Return the [x, y] coordinate for the center point of the cell that contains the specified text.  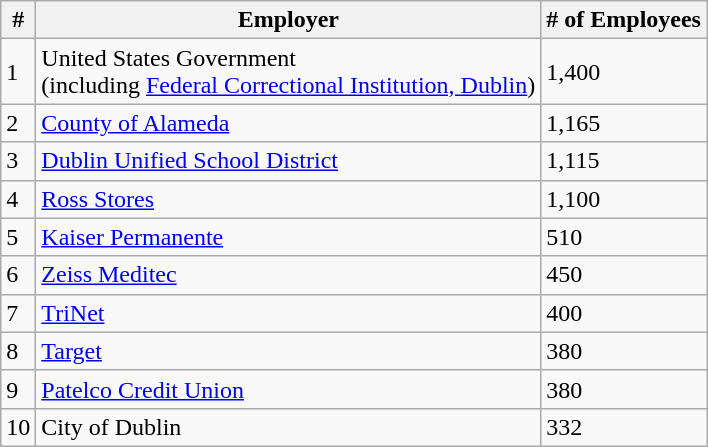
City of Dublin [288, 427]
1,400 [624, 72]
2 [18, 123]
450 [624, 275]
Kaiser Permanente [288, 237]
# [18, 20]
400 [624, 313]
1 [18, 72]
Ross Stores [288, 199]
Zeiss Meditec [288, 275]
United States Government(including Federal Correctional Institution, Dublin) [288, 72]
10 [18, 427]
Dublin Unified School District [288, 161]
Patelco Credit Union [288, 389]
1,100 [624, 199]
4 [18, 199]
7 [18, 313]
510 [624, 237]
5 [18, 237]
8 [18, 351]
9 [18, 389]
TriNet [288, 313]
6 [18, 275]
County of Alameda [288, 123]
Target [288, 351]
1,165 [624, 123]
1,115 [624, 161]
332 [624, 427]
3 [18, 161]
Employer [288, 20]
# of Employees [624, 20]
